Locate the cell with the specified text and output its (X, Y) center coordinate. 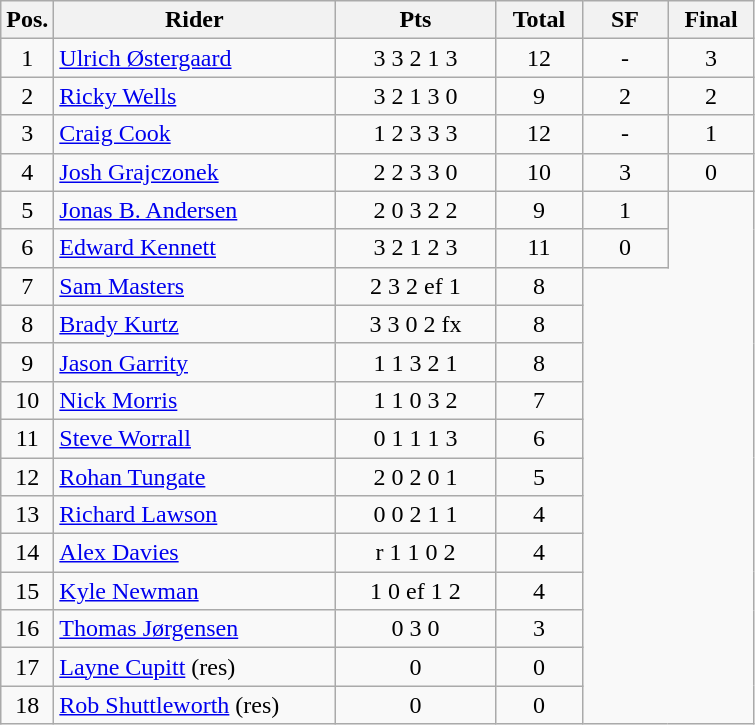
2 3 2 ef 1 (416, 286)
Rob Shuttleworth (res) (194, 705)
Sam Masters (194, 286)
3 3 2 1 3 (416, 58)
Jonas B. Andersen (194, 210)
Nick Morris (194, 400)
17 (28, 667)
Layne Cupitt (res) (194, 667)
14 (28, 553)
2 0 3 2 2 (416, 210)
18 (28, 705)
Pts (416, 20)
2 2 3 3 0 (416, 172)
Final (711, 20)
Kyle Newman (194, 591)
0 1 1 1 3 (416, 438)
Brady Kurtz (194, 324)
15 (28, 591)
Ricky Wells (194, 96)
1 2 3 3 3 (416, 134)
Thomas Jørgensen (194, 629)
16 (28, 629)
Rohan Tungate (194, 477)
Edward Kennett (194, 248)
Josh Grajczonek (194, 172)
Ulrich Østergaard (194, 58)
SF (625, 20)
13 (28, 515)
Total (539, 20)
Jason Garrity (194, 362)
3 2 1 3 0 (416, 96)
r 1 1 0 2 (416, 553)
3 2 1 2 3 (416, 248)
Steve Worrall (194, 438)
1 1 3 2 1 (416, 362)
0 0 2 1 1 (416, 515)
Alex Davies (194, 553)
2 0 2 0 1 (416, 477)
1 0 ef 1 2 (416, 591)
3 3 0 2 fx (416, 324)
Pos. (28, 20)
1 1 0 3 2 (416, 400)
Craig Cook (194, 134)
0 3 0 (416, 629)
Richard Lawson (194, 515)
Rider (194, 20)
